Scan for the cell matching the given text and deliver its [X, Y] coordinate at center. 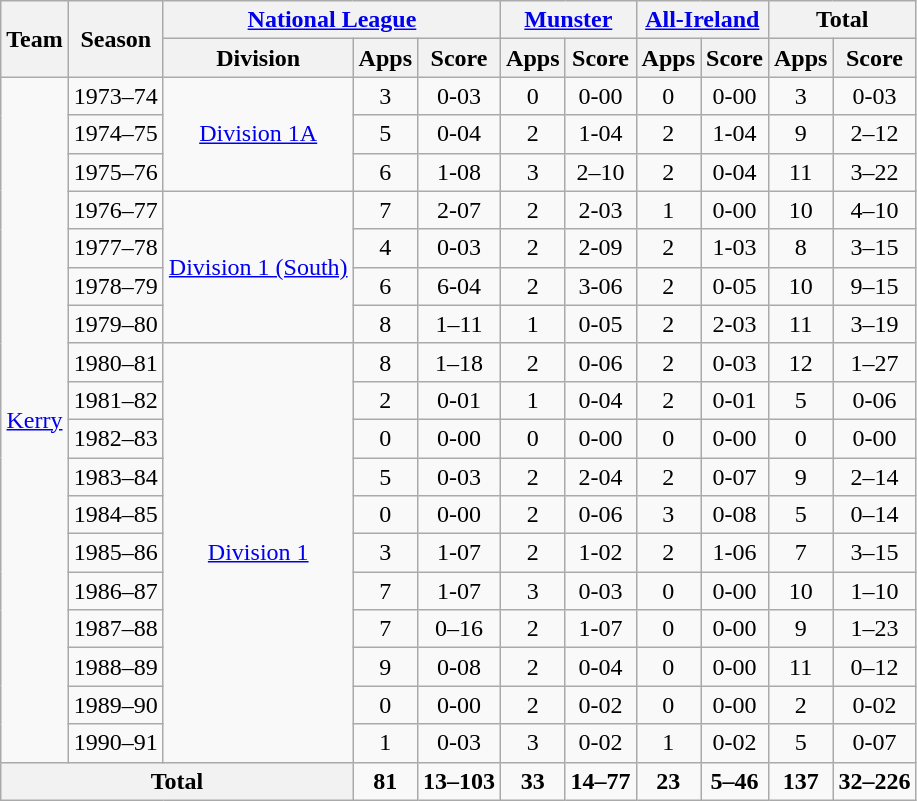
All-Ireland [702, 20]
Munster [568, 20]
14–77 [600, 781]
23 [668, 781]
1990–91 [116, 743]
1979–80 [116, 324]
1986–87 [116, 591]
32–226 [874, 781]
4–10 [874, 210]
1–11 [460, 324]
3–19 [874, 324]
1–18 [460, 362]
12 [800, 362]
Team [35, 39]
2–12 [874, 134]
Season [116, 39]
33 [533, 781]
1989–90 [116, 705]
1–27 [874, 362]
Division 1 (South) [258, 267]
3–22 [874, 172]
1984–85 [116, 515]
Division 1 [258, 552]
1988–89 [116, 667]
0–16 [460, 629]
1-06 [734, 553]
1978–79 [116, 286]
1987–88 [116, 629]
9–15 [874, 286]
2–10 [600, 172]
1973–74 [116, 96]
2-09 [600, 248]
137 [800, 781]
Kerry [35, 420]
2-07 [460, 210]
13–103 [460, 781]
1974–75 [116, 134]
1–23 [874, 629]
6-04 [460, 286]
81 [385, 781]
1-03 [734, 248]
0–12 [874, 667]
1980–81 [116, 362]
1975–76 [116, 172]
1985–86 [116, 553]
National League [332, 20]
Division 1A [258, 134]
1981–82 [116, 400]
1983–84 [116, 477]
1-02 [600, 553]
1-08 [460, 172]
3-06 [600, 286]
1982–83 [116, 438]
1–10 [874, 591]
2–14 [874, 477]
0–14 [874, 515]
4 [385, 248]
1977–78 [116, 248]
1976–77 [116, 210]
2-04 [600, 477]
Division [258, 58]
5–46 [734, 781]
